Output the (x, y) coordinate of the center of the cell containing the given text.  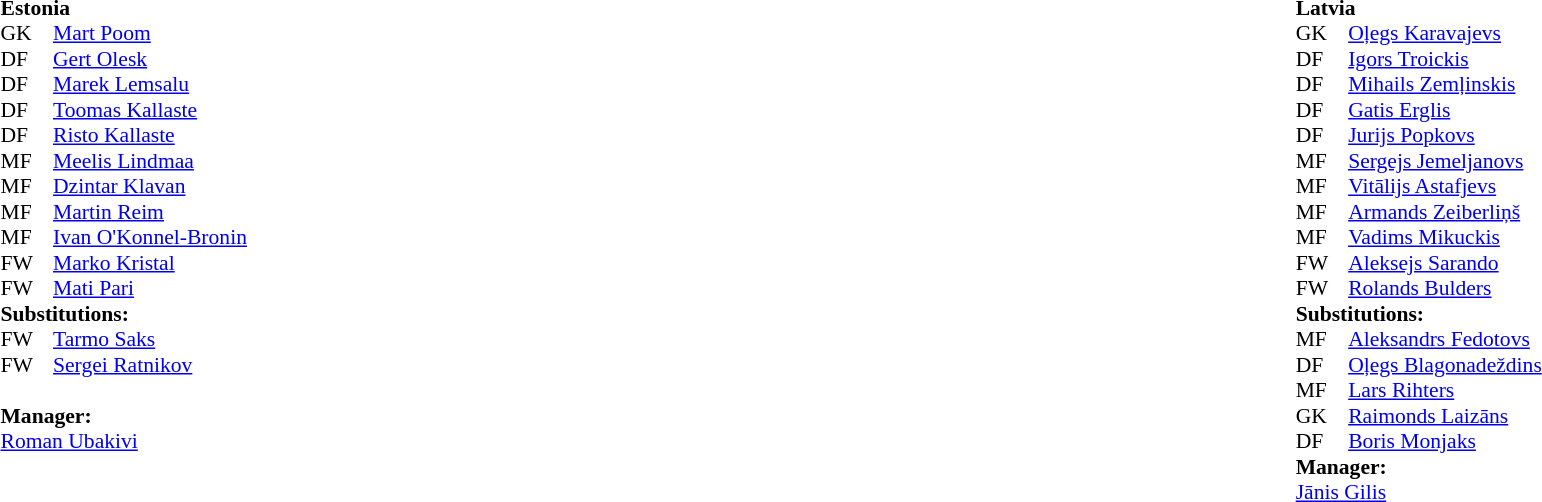
Vadims Mikuckis (1445, 237)
Armands Zeiberliņš (1445, 212)
Dzintar Klavan (150, 187)
Gert Olesk (150, 59)
Roman Ubakivi (123, 441)
Tarmo Saks (150, 339)
Jurijs Popkovs (1445, 135)
Meelis Lindmaa (150, 161)
Mihails Zemļinskis (1445, 85)
Raimonds Laizāns (1445, 416)
Igors Troickis (1445, 59)
Mart Poom (150, 33)
Oļegs Karavajevs (1445, 33)
Lars Rihters (1445, 391)
Toomas Kallaste (150, 110)
Aleksandrs Fedotovs (1445, 339)
Marko Kristal (150, 263)
Martin Reim (150, 212)
Mati Pari (150, 289)
Aleksejs Sarando (1445, 263)
Rolands Bulders (1445, 289)
Boris Monjaks (1445, 441)
Sergei Ratnikov (150, 365)
Sergejs Jemeljanovs (1445, 161)
Gatis Erglis (1445, 110)
Risto Kallaste (150, 135)
Ivan O'Konnel-Bronin (150, 237)
Marek Lemsalu (150, 85)
Vitālijs Astafjevs (1445, 187)
Oļegs Blagonadeždins (1445, 365)
